From the cell containing the given text, extract its center point as [X, Y] coordinate. 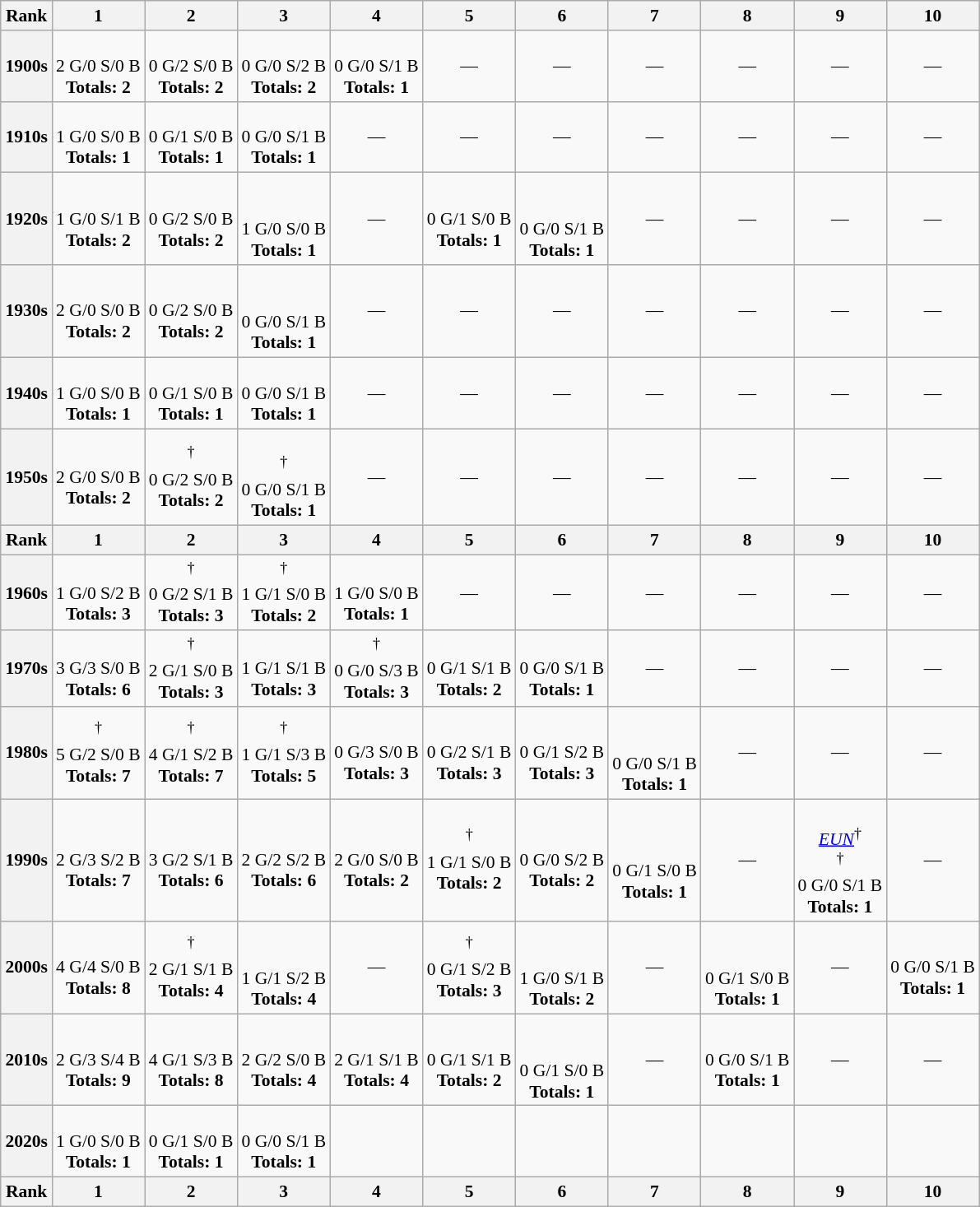
3 G/2 S/1 BTotals: 6 [191, 861]
†0 G/1 S/2 BTotals: 3 [469, 968]
1920s [26, 219]
1940s [26, 393]
2010s [26, 1060]
2 G/1 S/1 BTotals: 4 [377, 1060]
1910s [26, 137]
1960s [26, 592]
†0 G/0 S/1 BTotals: 1 [283, 477]
4 G/1 S/3 BTotals: 8 [191, 1060]
1900s [26, 66]
†0 G/0 S/3 BTotals: 3 [377, 669]
3 G/3 S/0 BTotals: 6 [99, 669]
0 G/3 S/0 BTotals: 3 [377, 753]
2000s [26, 968]
1 G/1 S/2 BTotals: 4 [283, 968]
1950s [26, 477]
1970s [26, 669]
†2 G/1 S/0 BTotals: 3 [191, 669]
2020s [26, 1142]
2 G/3 S/2 BTotals: 7 [99, 861]
1 G/1 S/1 BTotals: 3 [283, 669]
†2 G/1 S/1 BTotals: 4 [191, 968]
4 G/4 S/0 BTotals: 8 [99, 968]
†4 G/1 S/2 BTotals: 7 [191, 753]
1930s [26, 311]
†0 G/2 S/0 BTotals: 2 [191, 477]
1980s [26, 753]
2 G/2 S/2 BTotals: 6 [283, 861]
†5 G/2 S/0 BTotals: 7 [99, 753]
0 G/1 S/2 BTotals: 3 [561, 753]
†0 G/2 S/1 BTotals: 3 [191, 592]
EUN††0 G/0 S/1 BTotals: 1 [841, 861]
2 G/2 S/0 BTotals: 4 [283, 1060]
1 G/0 S/2 BTotals: 3 [99, 592]
2 G/3 S/4 BTotals: 9 [99, 1060]
1990s [26, 861]
†1 G/1 S/3 BTotals: 5 [283, 753]
0 G/2 S/1 BTotals: 3 [469, 753]
